Detect which cell encompasses the target text, then output its [X, Y] center coordinate. 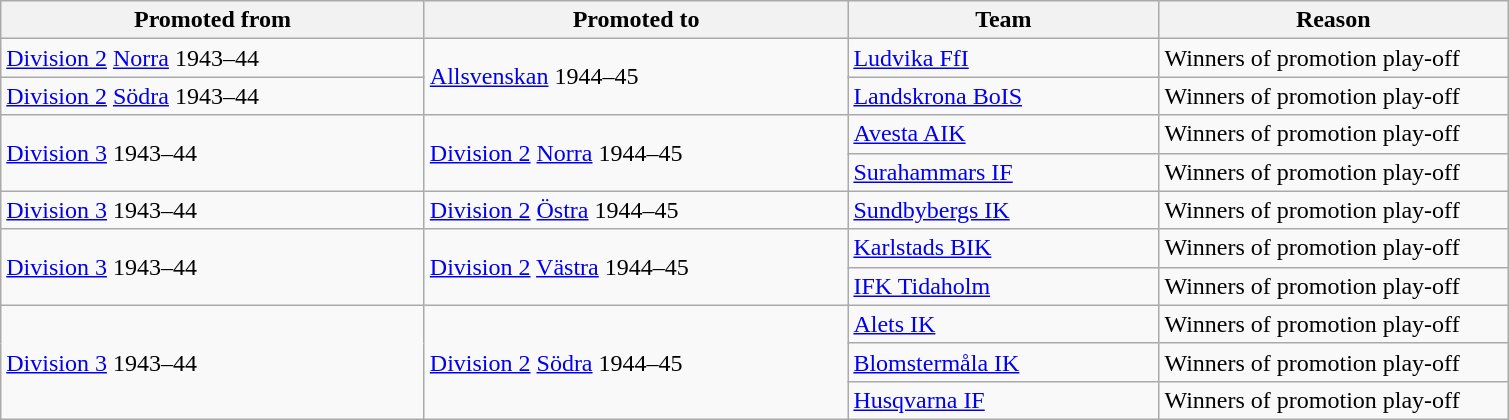
Husqvarna IF [1004, 400]
IFK Tidaholm [1004, 286]
Promoted from [213, 20]
Sundbybergs IK [1004, 210]
Allsvenskan 1944–45 [636, 77]
Division 2 Södra 1944–45 [636, 362]
Surahammars IF [1004, 172]
Reason [1334, 20]
Division 2 Västra 1944–45 [636, 267]
Blomstermåla IK [1004, 362]
Karlstads BIK [1004, 248]
Division 2 Norra 1944–45 [636, 153]
Alets IK [1004, 324]
Promoted to [636, 20]
Team [1004, 20]
Division 2 Norra 1943–44 [213, 58]
Division 2 Södra 1943–44 [213, 96]
Ludvika FfI [1004, 58]
Landskrona BoIS [1004, 96]
Avesta AIK [1004, 134]
Division 2 Östra 1944–45 [636, 210]
